From the cell containing the given text, extract its center point as [X, Y] coordinate. 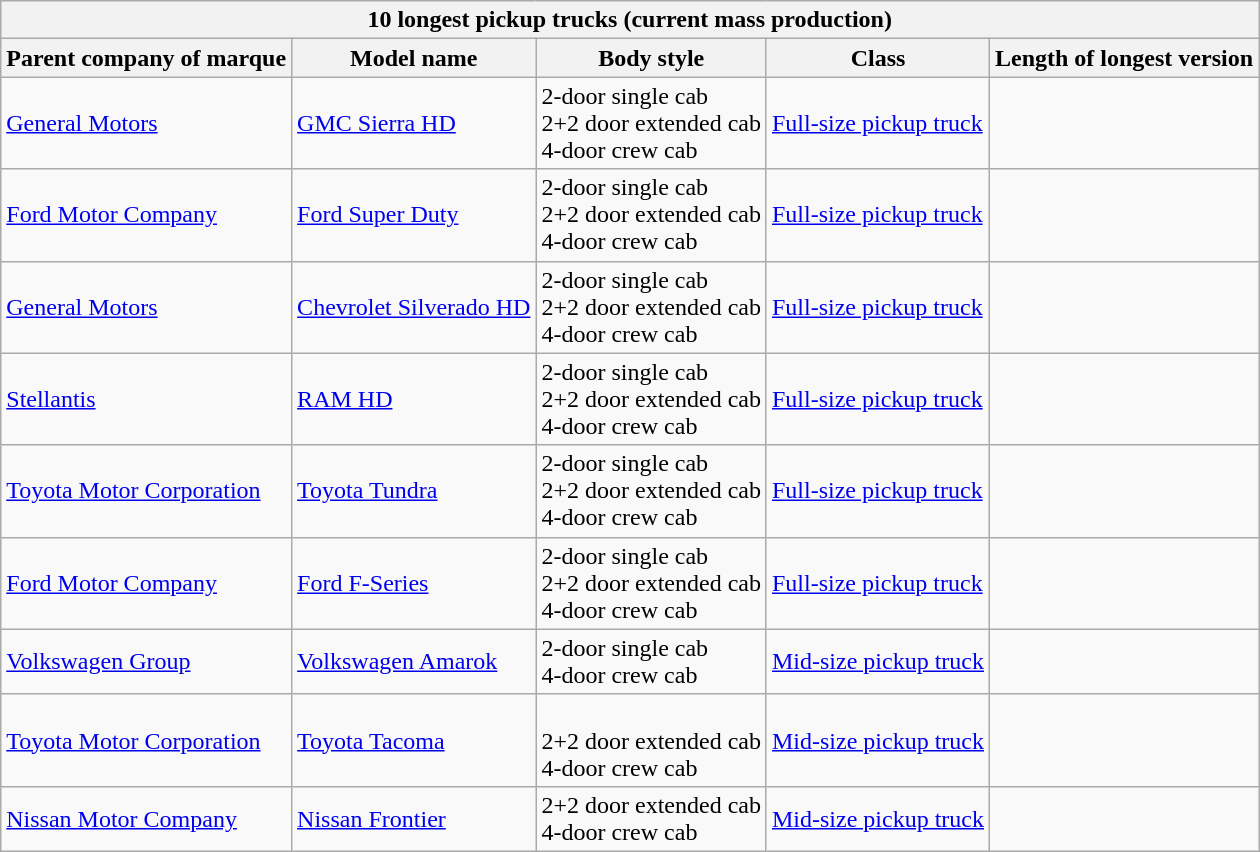
GMC Sierra HD [414, 123]
Nissan Motor Company [146, 818]
10 longest pickup trucks (current mass production) [630, 20]
RAM HD [414, 399]
Toyota Tundra [414, 491]
Length of longest version [1124, 58]
Parent company of marque [146, 58]
Toyota Tacoma [414, 740]
Volkswagen Group [146, 662]
Chevrolet Silverado HD [414, 307]
Body style [652, 58]
Ford Super Duty [414, 215]
Ford F-Series [414, 583]
2-door single cab4-door crew cab [652, 662]
Stellantis [146, 399]
Class [878, 58]
Model name [414, 58]
Nissan Frontier [414, 818]
Volkswagen Amarok [414, 662]
